Return (x, y) of the center of cell containing provided text 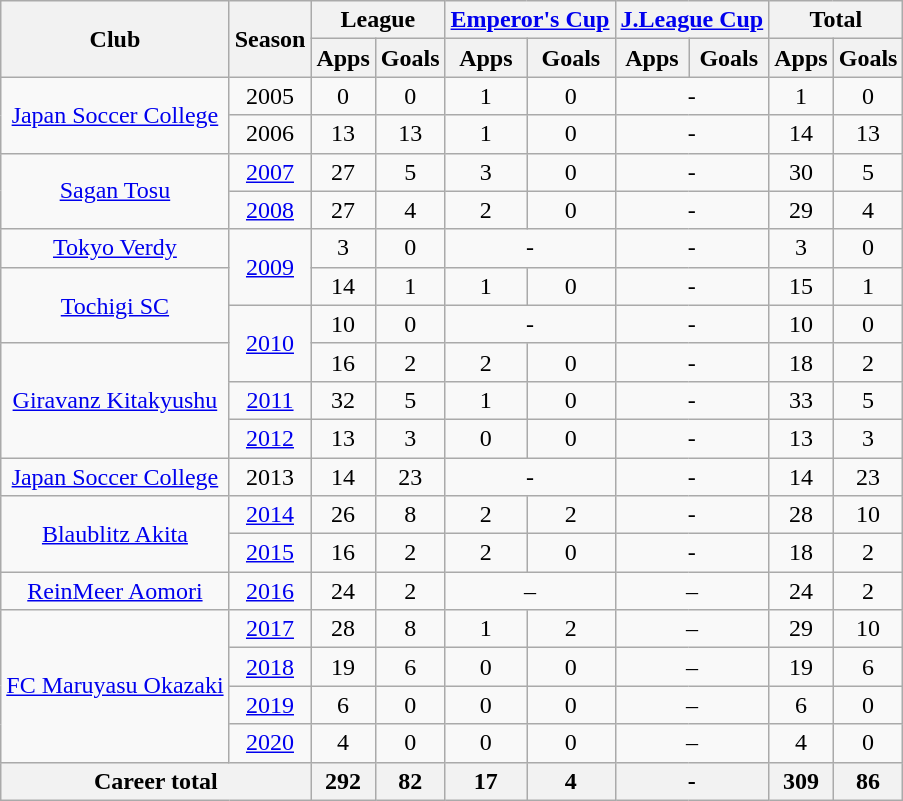
FC Maruyasu Okazaki (115, 686)
2015 (270, 553)
2013 (270, 477)
82 (410, 781)
15 (801, 286)
2017 (270, 629)
2009 (270, 267)
309 (801, 781)
33 (801, 400)
Tokyo Verdy (115, 248)
Season (270, 39)
J.League Cup (692, 20)
Blaublitz Akita (115, 534)
Giravanz Kitakyushu (115, 400)
League (378, 20)
Emperor's Cup (530, 20)
26 (343, 515)
ReinMeer Aomori (115, 591)
2020 (270, 743)
2008 (270, 210)
Career total (156, 781)
2019 (270, 705)
292 (343, 781)
2018 (270, 667)
2014 (270, 515)
2007 (270, 172)
17 (486, 781)
2010 (270, 343)
32 (343, 400)
Tochigi SC (115, 305)
86 (868, 781)
Total (836, 20)
30 (801, 172)
Sagan Tosu (115, 191)
2011 (270, 400)
2005 (270, 96)
Club (115, 39)
2006 (270, 134)
2012 (270, 438)
2016 (270, 591)
